Capture the cell that displays the provided text and extract its (x, y) central coordinate. 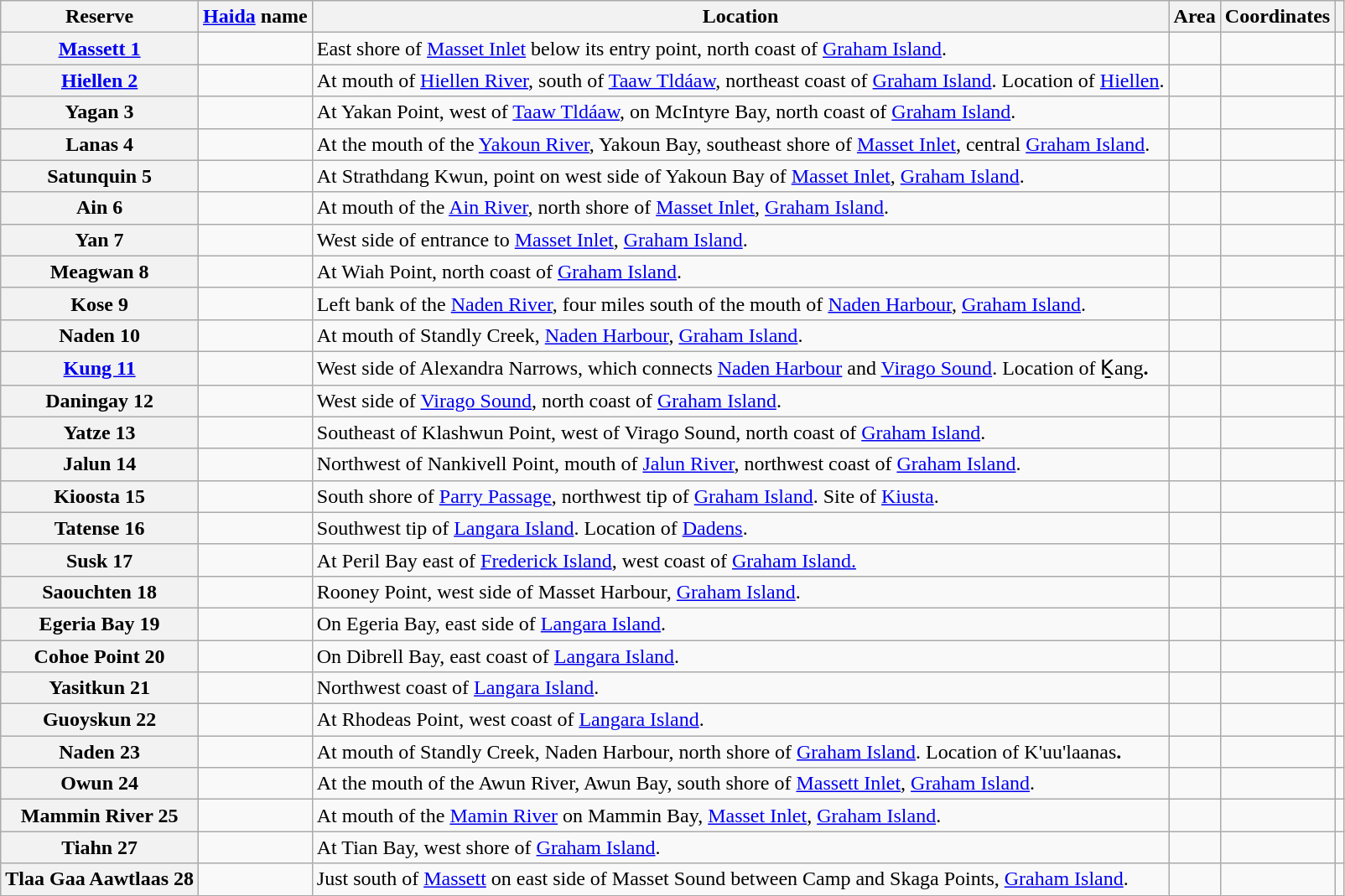
Coordinates (1277, 17)
Yan 7 (100, 240)
Guoyskun 22 (100, 720)
Southwest tip of Langara Island. Location of Dadens. (740, 528)
Cohoe Point 20 (100, 656)
Jalun 14 (100, 464)
Naden 23 (100, 752)
At Wiah Point, north coast of Graham Island. (740, 272)
Meagwan 8 (100, 272)
Daningay 12 (100, 401)
Massett 1 (100, 49)
Yagan 3 (100, 112)
At Strathdang Kwun, point on west side of Yakoun Bay of Masset Inlet, Graham Island. (740, 176)
At mouth of the Ain River, north shore of Masset Inlet, Graham Island. (740, 208)
East shore of Masset Inlet below its entry point, north coast of Graham Island. (740, 49)
West side of Virago Sound, north coast of Graham Island. (740, 401)
Area (1194, 17)
At Yakan Point, west of Taaw Tldáaw, on McIntyre Bay, north coast of Graham Island. (740, 112)
Saouchten 18 (100, 592)
At mouth of Hiellen River, south of Taaw Tldáaw, northeast coast of Graham Island. Location of Hiellen. (740, 80)
Kose 9 (100, 303)
Satunquin 5 (100, 176)
On Dibrell Bay, east coast of Langara Island. (740, 656)
Tlaa Gaa Aawtlaas 28 (100, 879)
Owun 24 (100, 784)
At mouth of Standly Creek, Naden Harbour, north shore of Graham Island. Location of K'uu'laanas. (740, 752)
Left bank of the Naden River, four miles south of the mouth of Naden Harbour, Graham Island. (740, 303)
Tiahn 27 (100, 847)
Kung 11 (100, 368)
Northwest coast of Langara Island. (740, 688)
Reserve (100, 17)
Mammin River 25 (100, 816)
At mouth of Standly Creek, Naden Harbour, Graham Island. (740, 335)
Yasitkun 21 (100, 688)
Ain 6 (100, 208)
West side of Alexandra Narrows, which connects Naden Harbour and Virago Sound. Location of Ḵang. (740, 368)
Rooney Point, west side of Masset Harbour, Graham Island. (740, 592)
South shore of Parry Passage, northwest tip of Graham Island. Site of Kiusta. (740, 496)
Hiellen 2 (100, 80)
Kioosta 15 (100, 496)
Haida name (256, 17)
On Egeria Bay, east side of Langara Island. (740, 624)
At Peril Bay east of Frederick Island, west coast of Graham Island. (740, 560)
Southeast of Klashwun Point, west of Virago Sound, north coast of Graham Island. (740, 432)
At the mouth of the Yakoun River, Yakoun Bay, southeast shore of Masset Inlet, central Graham Island. (740, 144)
At the mouth of the Awun River, Awun Bay, south shore of Massett Inlet, Graham Island. (740, 784)
Just south of Massett on east side of Masset Sound between Camp and Skaga Points, Graham Island. (740, 879)
Egeria Bay 19 (100, 624)
Naden 10 (100, 335)
At Rhodeas Point, west coast of Langara Island. (740, 720)
Location (740, 17)
West side of entrance to Masset Inlet, Graham Island. (740, 240)
At mouth of the Mamin River on Mammin Bay, Masset Inlet, Graham Island. (740, 816)
Northwest of Nankivell Point, mouth of Jalun River, northwest coast of Graham Island. (740, 464)
At Tian Bay, west shore of Graham Island. (740, 847)
Susk 17 (100, 560)
Tatense 16 (100, 528)
Yatze 13 (100, 432)
Lanas 4 (100, 144)
